Determine the (x, y) coordinate at the center of the cell enclosing the given text.  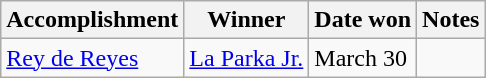
Winner (246, 20)
La Parka Jr. (246, 58)
March 30 (363, 58)
Notes (451, 20)
Date won (363, 20)
Rey de Reyes (92, 58)
Accomplishment (92, 20)
